For the text-containing cell, return its midpoint in (x, y) coordinate format. 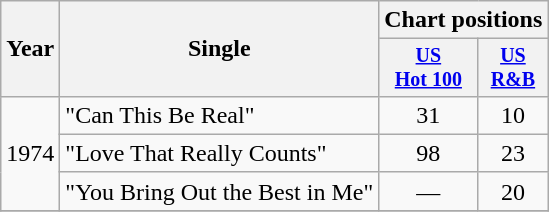
Chart positions (464, 20)
10 (513, 115)
"Can This Be Real" (220, 115)
USR&B (513, 68)
Single (220, 49)
23 (513, 153)
— (428, 191)
31 (428, 115)
Year (30, 49)
98 (428, 153)
USHot 100 (428, 68)
"Love That Really Counts" (220, 153)
20 (513, 191)
1974 (30, 153)
"You Bring Out the Best in Me" (220, 191)
